Search for the cell housing the specified text and yield its (X, Y) center coordinate. 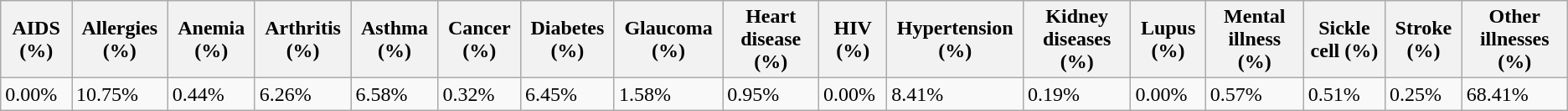
Heart disease (%) (771, 40)
0.95% (771, 94)
Glaucoma (%) (668, 40)
Other illnesses (%) (1514, 40)
6.26% (303, 94)
Arthritis (%) (303, 40)
0.32% (479, 94)
6.45% (567, 94)
0.25% (1424, 94)
Hypertension (%) (955, 40)
Diabetes (%) (567, 40)
8.41% (955, 94)
Sickle cell (%) (1344, 40)
Mental illness (%) (1255, 40)
68.41% (1514, 94)
10.75% (121, 94)
1.58% (668, 94)
0.51% (1344, 94)
Cancer (%) (479, 40)
AIDS (%) (37, 40)
Anemia (%) (211, 40)
Allergies (%) (121, 40)
HIV (%) (853, 40)
Asthma (%) (395, 40)
Lupus (%) (1168, 40)
Kidney diseases (%) (1077, 40)
0.44% (211, 94)
0.57% (1255, 94)
6.58% (395, 94)
Stroke (%) (1424, 40)
0.19% (1077, 94)
